For the text-containing cell, return its midpoint in (X, Y) coordinate format. 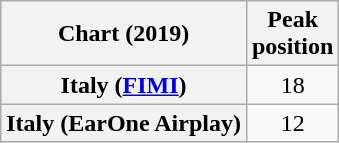
Italy (EarOne Airplay) (124, 123)
12 (292, 123)
18 (292, 85)
Peakposition (292, 34)
Italy (FIMI) (124, 85)
Chart (2019) (124, 34)
